Scan for the cell matching the given text and deliver its [x, y] coordinate at center. 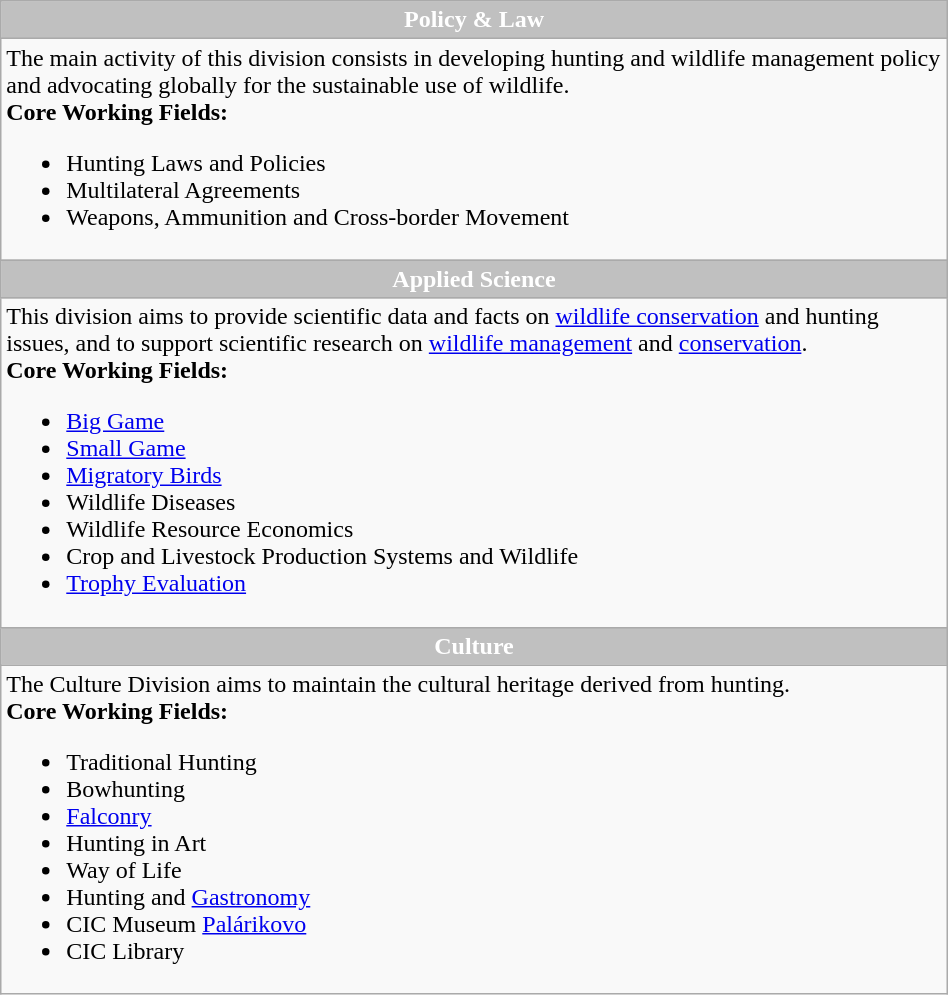
Policy & Law [474, 20]
Applied Science [474, 279]
Culture [474, 646]
